For the text-containing cell, return its midpoint in [X, Y] coordinate format. 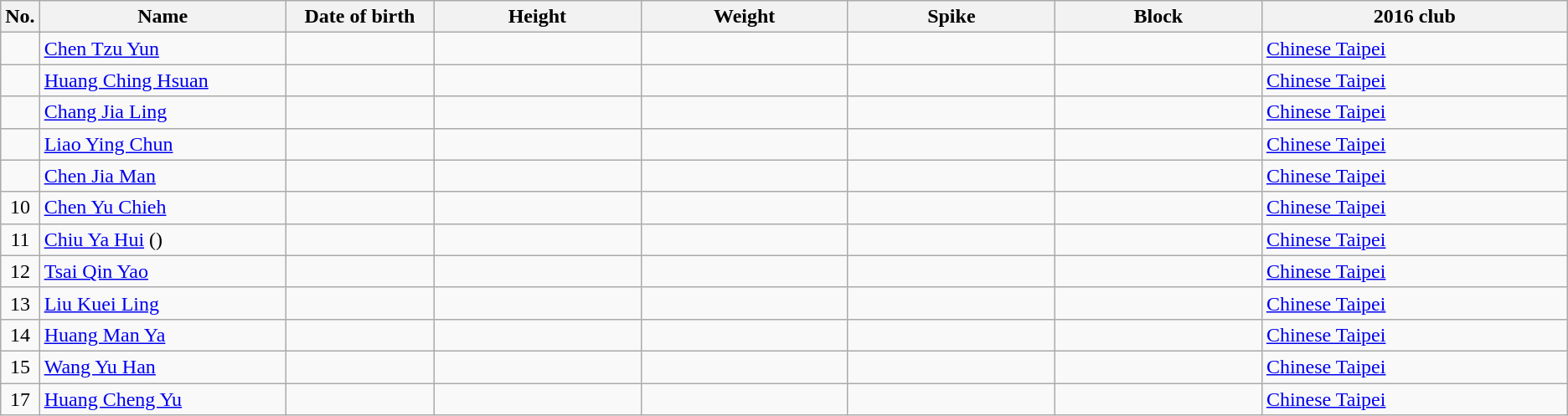
Date of birth [359, 17]
Height [538, 17]
17 [20, 399]
Block [1158, 17]
Chang Jia Ling [162, 112]
14 [20, 335]
Liao Ying Chun [162, 144]
Huang Ching Hsuan [162, 80]
Name [162, 17]
Chen Tzu Yun [162, 49]
12 [20, 271]
Chen Jia Man [162, 176]
Tsai Qin Yao [162, 271]
Chiu Ya Hui () [162, 239]
Huang Man Ya [162, 335]
15 [20, 367]
11 [20, 239]
Chen Yu Chieh [162, 208]
Wang Yu Han [162, 367]
Huang Cheng Yu [162, 399]
Liu Kuei Ling [162, 303]
Spike [952, 17]
Weight [744, 17]
No. [20, 17]
2016 club [1414, 17]
10 [20, 208]
13 [20, 303]
